Output the [x, y] coordinate of the center of the cell containing the given text.  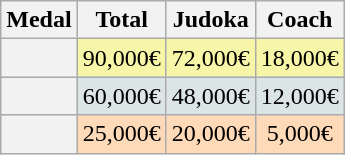
Medal [39, 20]
Coach [300, 20]
48,000€ [210, 96]
60,000€ [122, 96]
Judoka [210, 20]
90,000€ [122, 58]
20,000€ [210, 134]
Total [122, 20]
72,000€ [210, 58]
18,000€ [300, 58]
5,000€ [300, 134]
25,000€ [122, 134]
12,000€ [300, 96]
